For the text-containing cell, return its midpoint in (x, y) coordinate format. 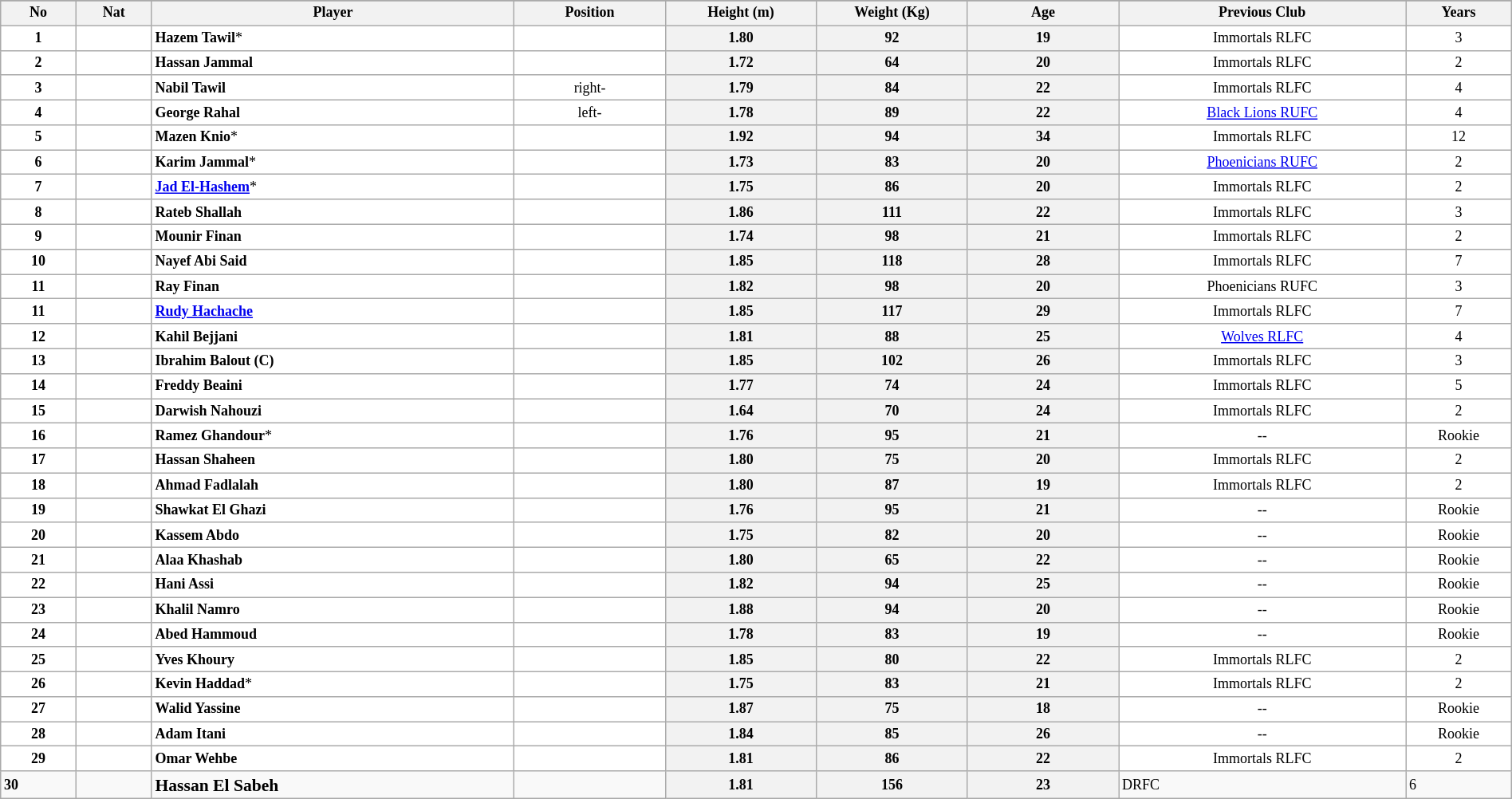
Hassan Jammal (333, 62)
Adam Itani (333, 734)
Mazen Knio* (333, 137)
1 (38, 38)
Years (1459, 13)
Weight (Kg) (892, 13)
Ahmad Fadlalah (333, 485)
87 (892, 485)
16 (38, 435)
70 (892, 411)
14 (38, 386)
27 (38, 710)
Rateb Shallah (333, 212)
Player (333, 13)
Walid Yassine (333, 710)
Nabil Tawil (333, 88)
right- (590, 88)
Darwish Nahouzi (333, 411)
Nat (113, 13)
Hassan Shaheen (333, 461)
88 (892, 337)
34 (1043, 137)
Hani Assi (333, 585)
13 (38, 360)
George Rahal (333, 112)
Abed Hammoud (333, 635)
Previous Club (1262, 13)
1.73 (740, 163)
Omar Wehbe (333, 759)
Mounir Finan (333, 236)
10 (38, 262)
80 (892, 659)
Alaa Khashab (333, 560)
1.92 (740, 137)
82 (892, 534)
Freddy Beaini (333, 386)
Height (m) (740, 13)
1.72 (740, 62)
1.86 (740, 212)
102 (892, 360)
1.88 (740, 609)
1.84 (740, 734)
Ramez Ghandour* (333, 435)
64 (892, 62)
Hazem Tawil* (333, 38)
65 (892, 560)
30 (38, 785)
Karim Jammal* (333, 163)
Shawkat El Ghazi (333, 510)
1.77 (740, 386)
118 (892, 262)
1.64 (740, 411)
Rudy Hachache (333, 311)
111 (892, 212)
89 (892, 112)
left- (590, 112)
74 (892, 386)
1.74 (740, 236)
Position (590, 13)
Kassem Abdo (333, 534)
Black Lions RUFC (1262, 112)
9 (38, 236)
Khalil Namro (333, 609)
Age (1043, 13)
Jad El-Hashem* (333, 187)
Kevin Haddad* (333, 684)
15 (38, 411)
156 (892, 785)
Wolves RLFC (1262, 337)
17 (38, 461)
117 (892, 311)
1.79 (740, 88)
Nayef Abi Said (333, 262)
85 (892, 734)
Ibrahim Balout (C) (333, 360)
92 (892, 38)
Ray Finan (333, 287)
1.87 (740, 710)
Hassan El Sabeh (333, 785)
Yves Khoury (333, 659)
DRFC (1262, 785)
8 (38, 212)
No (38, 13)
84 (892, 88)
Kahil Bejjani (333, 337)
